Identify which cell holds the provided text, then report its (X, Y) central coordinate. 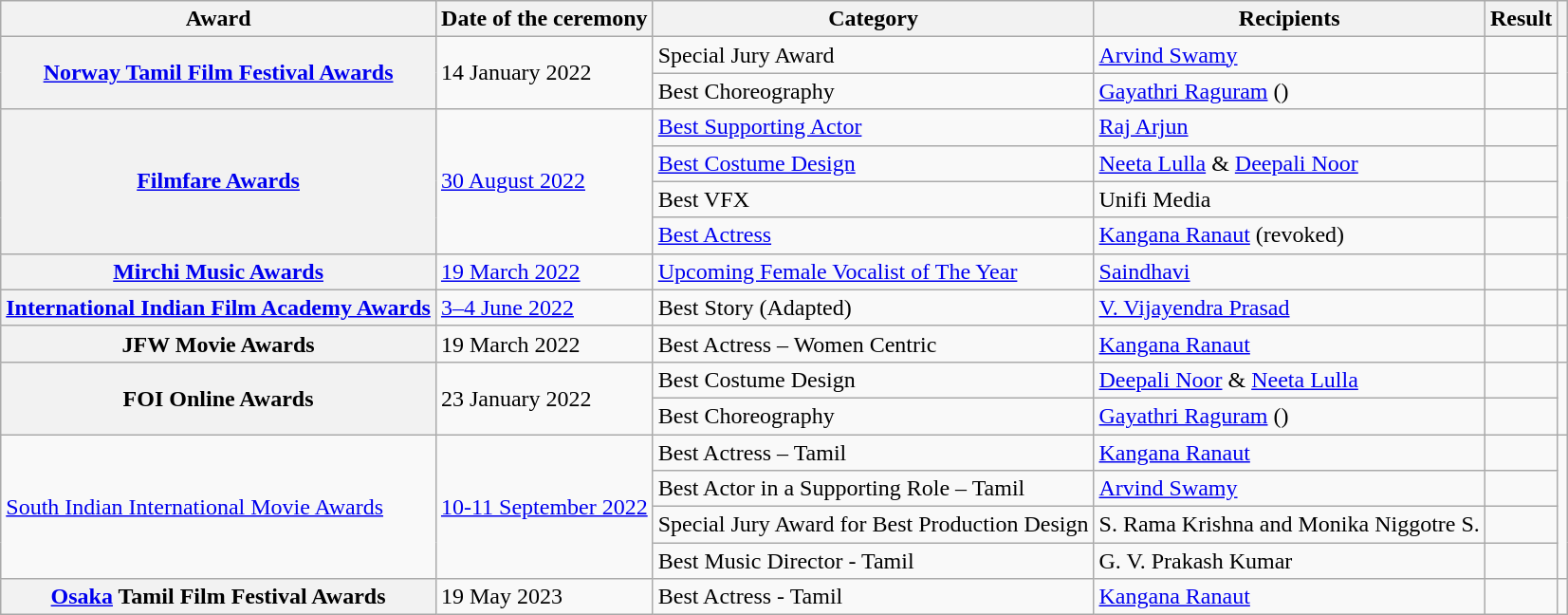
G. V. Prakash Kumar (1289, 561)
10-11 September 2022 (544, 507)
30 August 2022 (544, 181)
Best Actress (873, 235)
Deepali Noor & Neeta Lulla (1289, 380)
JFW Movie Awards (218, 344)
International Indian Film Academy Awards (218, 307)
Upcoming Female Vocalist of The Year (873, 271)
Best VFX (873, 199)
Neeta Lulla & Deepali Noor (1289, 163)
Best Actor in a Supporting Role – Tamil (873, 489)
Mirchi Music Awards (218, 271)
Norway Tamil Film Festival Awards (218, 73)
3–4 June 2022 (544, 307)
Result (1521, 19)
Best Supporting Actor (873, 127)
V. Vijayendra Prasad (1289, 307)
South Indian International Movie Awards (218, 507)
Raj Arjun (1289, 127)
14 January 2022 (544, 73)
Special Jury Award for Best Production Design (873, 525)
Best Music Director - Tamil (873, 561)
S. Rama Krishna and Monika Niggotre S. (1289, 525)
Best Actress – Tamil (873, 453)
Award (218, 19)
23 January 2022 (544, 398)
19 May 2023 (544, 597)
Best Story (Adapted) (873, 307)
Category (873, 19)
Special Jury Award (873, 55)
Best Actress - Tamil (873, 597)
Filmfare Awards (218, 181)
Unifi Media (1289, 199)
Best Actress – Women Centric (873, 344)
Saindhavi (1289, 271)
Kangana Ranaut (revoked) (1289, 235)
FOI Online Awards (218, 398)
Osaka Tamil Film Festival Awards (218, 597)
Recipients (1289, 19)
Date of the ceremony (544, 19)
